For the text-containing cell, return its midpoint in [X, Y] coordinate format. 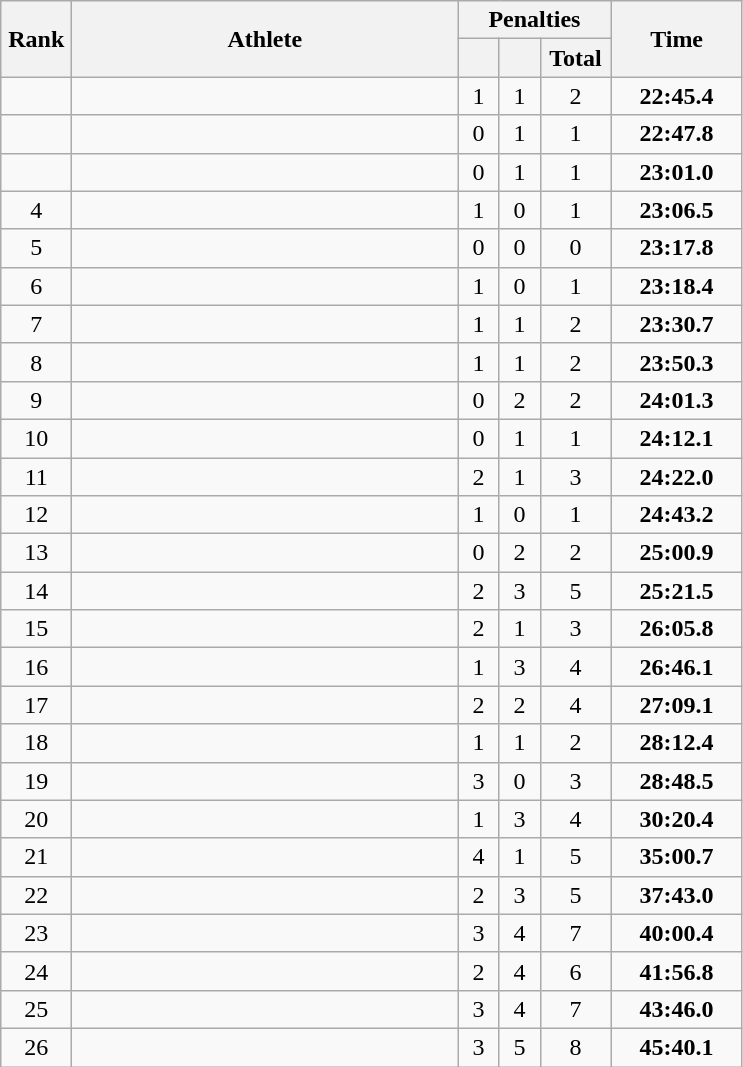
24:43.2 [676, 515]
12 [36, 515]
22:47.8 [676, 134]
25:21.5 [676, 591]
27:09.1 [676, 705]
11 [36, 477]
24:12.1 [676, 438]
43:46.0 [676, 1009]
26 [36, 1047]
23:01.0 [676, 172]
Time [676, 39]
17 [36, 705]
23:50.3 [676, 362]
20 [36, 819]
15 [36, 629]
23:06.5 [676, 210]
23:17.8 [676, 248]
28:48.5 [676, 781]
23:18.4 [676, 286]
Rank [36, 39]
22:45.4 [676, 96]
41:56.8 [676, 971]
45:40.1 [676, 1047]
26:05.8 [676, 629]
Athlete [265, 39]
24 [36, 971]
24:22.0 [676, 477]
21 [36, 857]
23 [36, 933]
Total [576, 58]
13 [36, 553]
18 [36, 743]
23:30.7 [676, 324]
40:00.4 [676, 933]
35:00.7 [676, 857]
25 [36, 1009]
Penalties [534, 20]
19 [36, 781]
16 [36, 667]
14 [36, 591]
28:12.4 [676, 743]
30:20.4 [676, 819]
25:00.9 [676, 553]
24:01.3 [676, 400]
26:46.1 [676, 667]
22 [36, 895]
9 [36, 400]
10 [36, 438]
37:43.0 [676, 895]
